Scan for the cell matching the given text and deliver its [X, Y] coordinate at center. 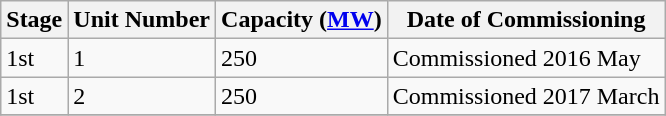
1 [142, 58]
Commissioned 2017 March [526, 96]
Capacity (MW) [302, 20]
Stage [34, 20]
Unit Number [142, 20]
2 [142, 96]
Date of Commissioning [526, 20]
Commissioned 2016 May [526, 58]
